Return (x, y) of the center of cell containing provided text 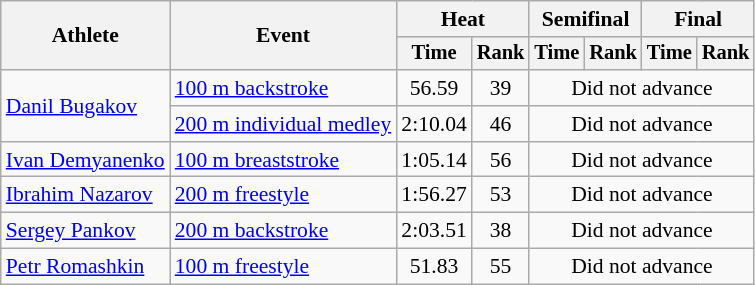
1:56.27 (434, 195)
56.59 (434, 88)
Semifinal (585, 19)
200 m freestyle (284, 195)
53 (501, 195)
2:10.04 (434, 124)
Ibrahim Nazarov (86, 195)
Petr Romashkin (86, 267)
Sergey Pankov (86, 231)
Event (284, 36)
38 (501, 231)
Heat (462, 19)
100 m backstroke (284, 88)
200 m backstroke (284, 231)
100 m breaststroke (284, 160)
56 (501, 160)
Athlete (86, 36)
Final (698, 19)
46 (501, 124)
51.83 (434, 267)
200 m individual medley (284, 124)
100 m freestyle (284, 267)
2:03.51 (434, 231)
39 (501, 88)
1:05.14 (434, 160)
Danil Bugakov (86, 106)
Ivan Demyanenko (86, 160)
55 (501, 267)
